Locate the cell with the specified text and output its [x, y] center coordinate. 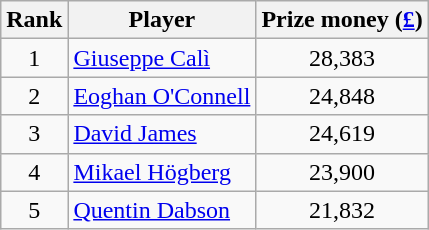
Player [162, 20]
Quentin Dabson [162, 210]
23,900 [342, 172]
21,832 [342, 210]
28,383 [342, 58]
Eoghan O'Connell [162, 96]
David James [162, 134]
1 [34, 58]
3 [34, 134]
24,619 [342, 134]
Giuseppe Calì [162, 58]
Rank [34, 20]
Mikael Högberg [162, 172]
Prize money (£) [342, 20]
2 [34, 96]
4 [34, 172]
5 [34, 210]
24,848 [342, 96]
